Return the [x, y] coordinate for the center point of the cell that contains the specified text.  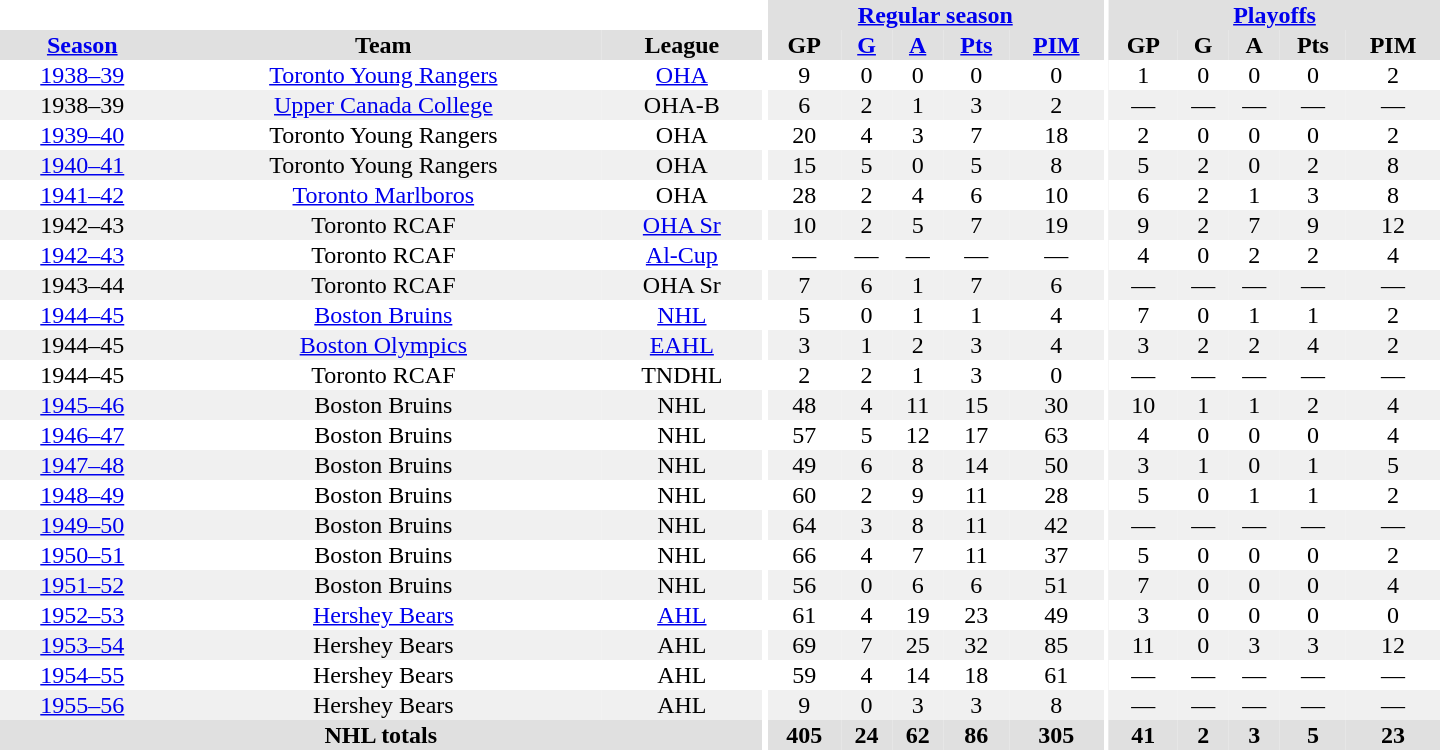
1943–44 [82, 285]
56 [804, 585]
1939–40 [82, 135]
1940–41 [82, 165]
305 [1056, 735]
Season [82, 45]
1952–53 [82, 615]
League [682, 45]
Boston Olympics [384, 345]
1955–56 [82, 705]
1950–51 [82, 555]
64 [804, 525]
59 [804, 675]
Regular season [935, 15]
60 [804, 495]
62 [918, 735]
1954–55 [82, 675]
405 [804, 735]
42 [1056, 525]
Toronto Marlboros [384, 195]
1947–48 [82, 465]
Team [384, 45]
1948–49 [82, 495]
63 [1056, 435]
OHA-B [682, 105]
Playoffs [1274, 15]
17 [976, 435]
24 [866, 735]
85 [1056, 645]
30 [1056, 405]
69 [804, 645]
25 [918, 645]
32 [976, 645]
66 [804, 555]
EAHL [682, 345]
1953–54 [82, 645]
50 [1056, 465]
Upper Canada College [384, 105]
51 [1056, 585]
20 [804, 135]
1945–46 [82, 405]
NHL totals [381, 735]
1949–50 [82, 525]
1946–47 [82, 435]
37 [1056, 555]
57 [804, 435]
1941–42 [82, 195]
TNDHL [682, 375]
Al-Cup [682, 255]
86 [976, 735]
41 [1144, 735]
1951–52 [82, 585]
48 [804, 405]
